Pinpoint the cell where the given text exists, returning its (X, Y) midpoint coordinate. 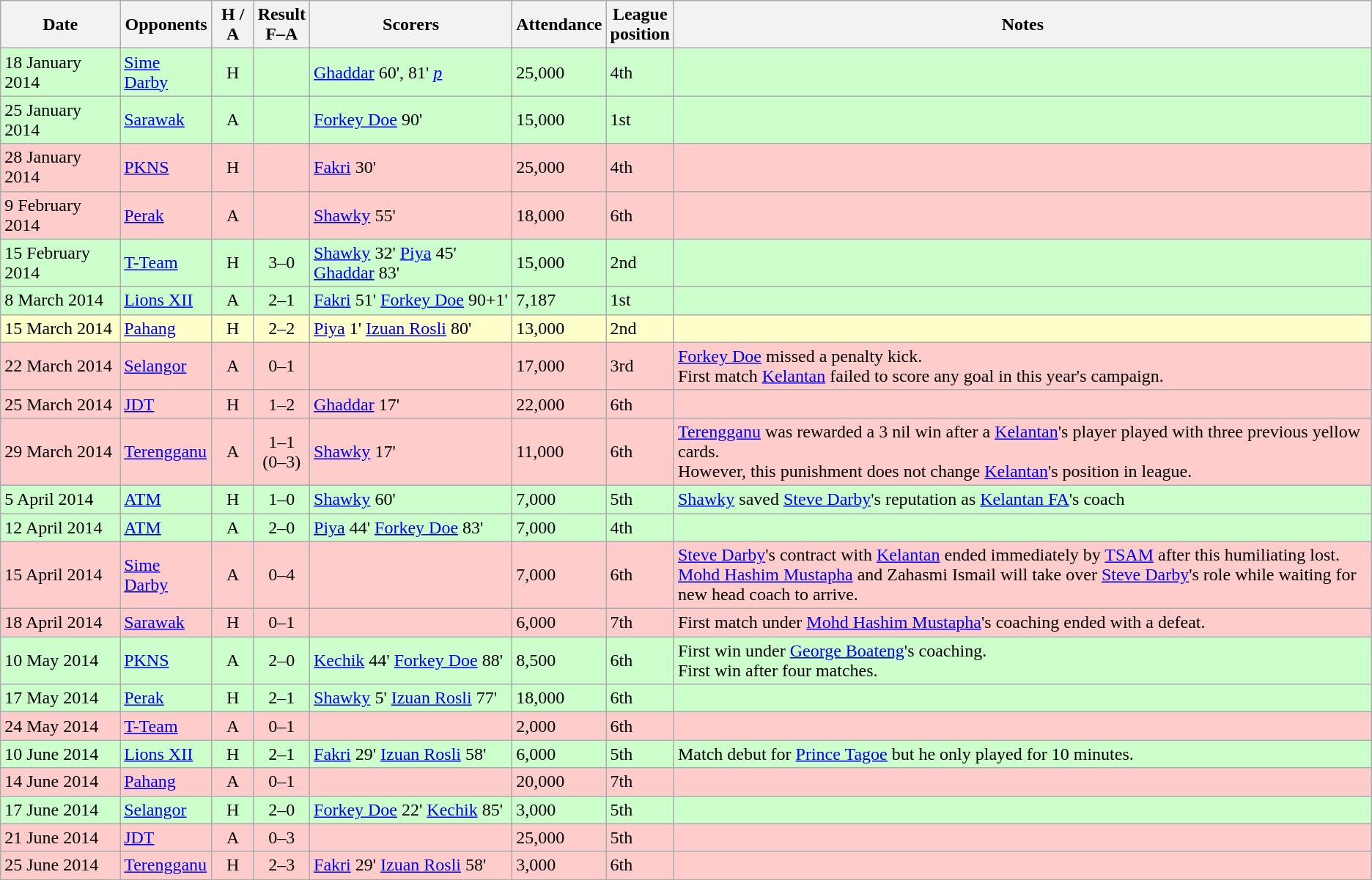
Scorers (411, 25)
10 May 2014 (60, 661)
Ghaddar 60', 81' p (411, 72)
Shawky 55' (411, 215)
H / A (233, 25)
13,000 (559, 328)
Forkey Doe missed a penalty kick. First match Kelantan failed to score any goal in this year's campaign. (1022, 366)
17 June 2014 (60, 810)
2–2 (281, 328)
0–4 (281, 575)
0–3 (281, 838)
Shawky saved Steve Darby's reputation as Kelantan FA's coach (1022, 499)
22 March 2014 (60, 366)
3–0 (281, 262)
Forkey Doe 22' Kechik 85' (411, 810)
First win under George Boateng's coaching. First win after four matches. (1022, 661)
29 March 2014 (60, 451)
2–3 (281, 865)
25 June 2014 (60, 865)
11,000 (559, 451)
Notes (1022, 25)
Shawky 17' (411, 451)
24 May 2014 (60, 726)
Shawky 32' Piya 45' Ghaddar 83' (411, 262)
5 April 2014 (60, 499)
First match under Mohd Hashim Mustapha's coaching ended with a defeat. (1022, 623)
15 February 2014 (60, 262)
15 April 2014 (60, 575)
Attendance (559, 25)
Fakri 30' (411, 167)
2,000 (559, 726)
25 January 2014 (60, 120)
Forkey Doe 90' (411, 120)
8 March 2014 (60, 300)
1–2 (281, 404)
15 March 2014 (60, 328)
Fakri 51' Forkey Doe 90+1' (411, 300)
1–0 (281, 499)
21 June 2014 (60, 838)
7,187 (559, 300)
Date (60, 25)
Match debut for Prince Tagoe but he only played for 10 minutes. (1022, 754)
Ghaddar 17' (411, 404)
22,000 (559, 404)
Piya 44' Forkey Doe 83' (411, 527)
18 April 2014 (60, 623)
8,500 (559, 661)
12 April 2014 (60, 527)
14 June 2014 (60, 782)
18 January 2014 (60, 72)
3rd (640, 366)
Shawky 60' (411, 499)
Kechik 44' Forkey Doe 88' (411, 661)
17,000 (559, 366)
9 February 2014 (60, 215)
Opponents (166, 25)
17 May 2014 (60, 698)
1–1 (0–3) (281, 451)
20,000 (559, 782)
10 June 2014 (60, 754)
28 January 2014 (60, 167)
Piya 1' Izuan Rosli 80' (411, 328)
Leagueposition (640, 25)
ResultF–A (281, 25)
25 March 2014 (60, 404)
Shawky 5' Izuan Rosli 77' (411, 698)
